Extract the [x, y] coordinate from the center of the cell holding the provided text.  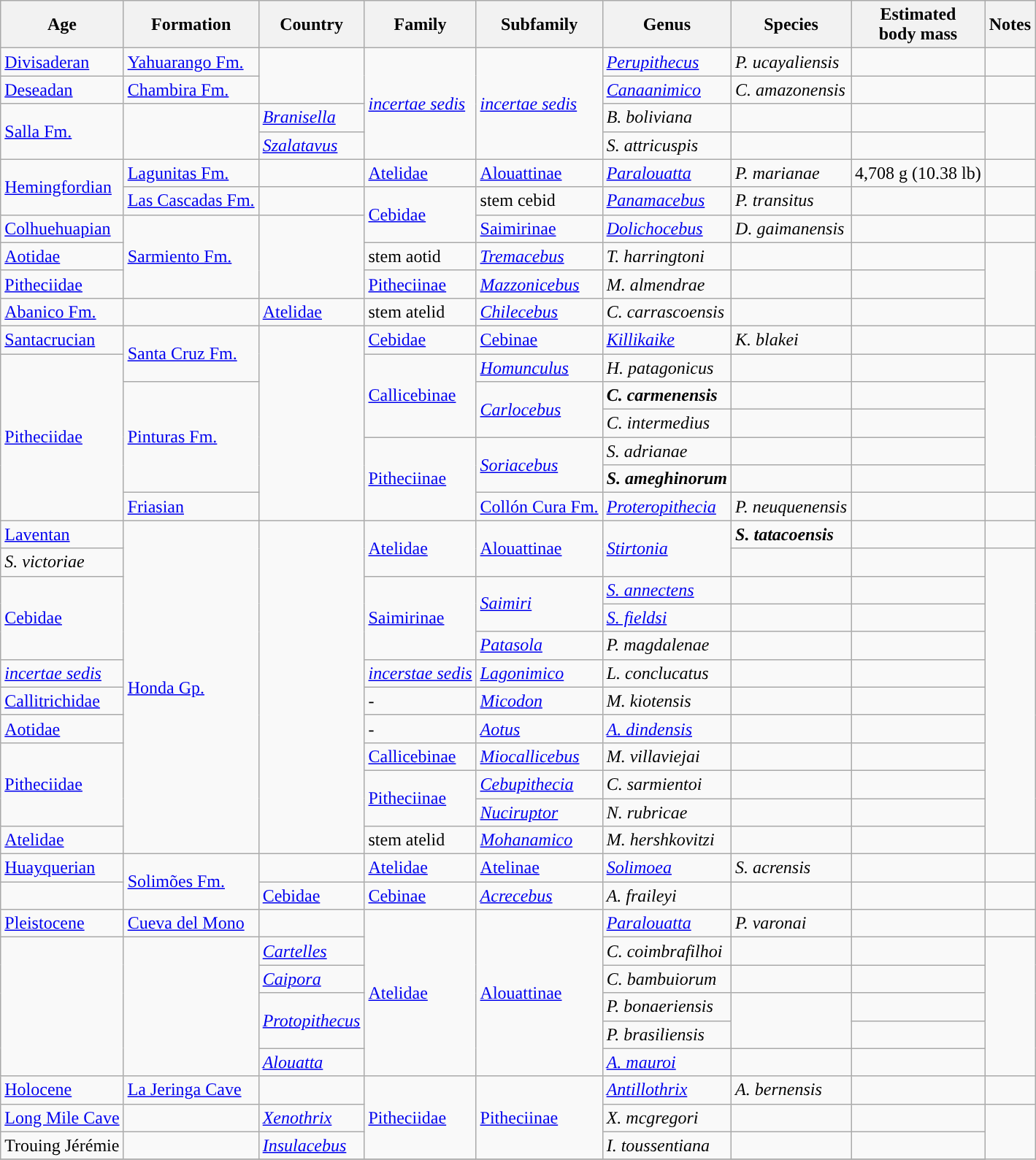
Nuciruptor [539, 813]
P. bonaeriensis [667, 1007]
K. blakei [791, 339]
Collón Cura Fm. [539, 507]
Notes [1010, 25]
Miocallicebus [539, 756]
Cartelles [311, 951]
M. villaviejai [667, 756]
Stirtonia [667, 548]
Perupithecus [667, 62]
Lagunitas Fm. [191, 173]
Xenothrix [311, 1118]
Callitrichidae [62, 701]
Abanico Fm. [62, 312]
Mohanamico [539, 840]
Canaanimico [667, 90]
Atelinae [539, 868]
Laventan [62, 534]
M. kiotensis [667, 701]
Protopithecus [311, 1021]
S. annectens [667, 590]
Solimoea [667, 868]
Caipora [311, 979]
P. magdalenae [667, 645]
C. sarmientoi [667, 784]
D. gaimanensis [791, 228]
P. ucayaliensis [791, 62]
Long Mile Cave [62, 1118]
Estimatedbody mass [918, 25]
Patasola [539, 645]
S. ameghinorum [667, 479]
N. rubricae [667, 813]
Soriacebus [539, 465]
Age [62, 25]
Branisella [311, 118]
A. bernensis [791, 1090]
S. tatacoensis [791, 534]
T. harringtoni [667, 256]
Friasian [191, 507]
Holocene [62, 1090]
Santa Cruz Fm. [191, 353]
Las Cascadas Fm. [191, 201]
C. coimbrafilhoi [667, 951]
Cueva del Mono [191, 923]
4,708 g (10.38 lb) [918, 173]
La Jeringa Cave [191, 1090]
Micodon [539, 701]
Santacrucian [62, 339]
Killikaike [667, 339]
Salla Fm. [62, 131]
stem aotid [421, 256]
C. carmenensis [667, 396]
C. intermedius [667, 423]
L. conclucatus [667, 673]
Lagonimico [539, 673]
Homunculus [539, 367]
P. marianae [791, 173]
Colhuehuapian [62, 228]
X. mcgregori [667, 1118]
Huayquerian [62, 868]
Dolichocebus [667, 228]
stem cebid [539, 201]
M. hershkovitzi [667, 840]
A. mauroi [667, 1062]
P. brasiliensis [667, 1034]
Acrecebus [539, 896]
Chilecebus [539, 312]
Aotus [539, 729]
B. boliviana [667, 118]
Pinturas Fm. [191, 437]
Sarmiento Fm. [191, 256]
incerstae sedis [421, 673]
P. transitus [791, 201]
A. fraileyi [667, 896]
C. carrascoensis [667, 312]
C. amazonensis [791, 90]
S. victoriae [62, 562]
Mazzonicebus [539, 284]
M. almendrae [667, 284]
Tremacebus [539, 256]
Deseadan [62, 90]
Cebupithecia [539, 784]
Chambira Fm. [191, 90]
Trouing Jérémie [62, 1145]
Solimões Fm. [191, 882]
Honda Gp. [191, 688]
Panamacebus [667, 201]
P. neuquenensis [791, 507]
A. dindensis [667, 729]
Species [791, 25]
Carlocebus [539, 410]
S. acrensis [791, 868]
H. patagonicus [667, 367]
S. fieldsi [667, 618]
Insulacebus [311, 1145]
Proteropithecia [667, 507]
S. attricuspis [667, 145]
Alouatta [311, 1062]
Saimiri [539, 604]
C. bambuiorum [667, 979]
Genus [667, 25]
Yahuarango Fm. [191, 62]
Divisaderan [62, 62]
Antillothrix [667, 1090]
Hemingfordian [62, 187]
Pleistocene [62, 923]
Country [311, 25]
Subfamily [539, 25]
Szalatavus [311, 145]
I. toussentiana [667, 1145]
P. varonai [791, 923]
Family [421, 25]
Formation [191, 25]
S. adrianae [667, 451]
